Extract the [x, y] coordinate from the center of the cell holding the provided text.  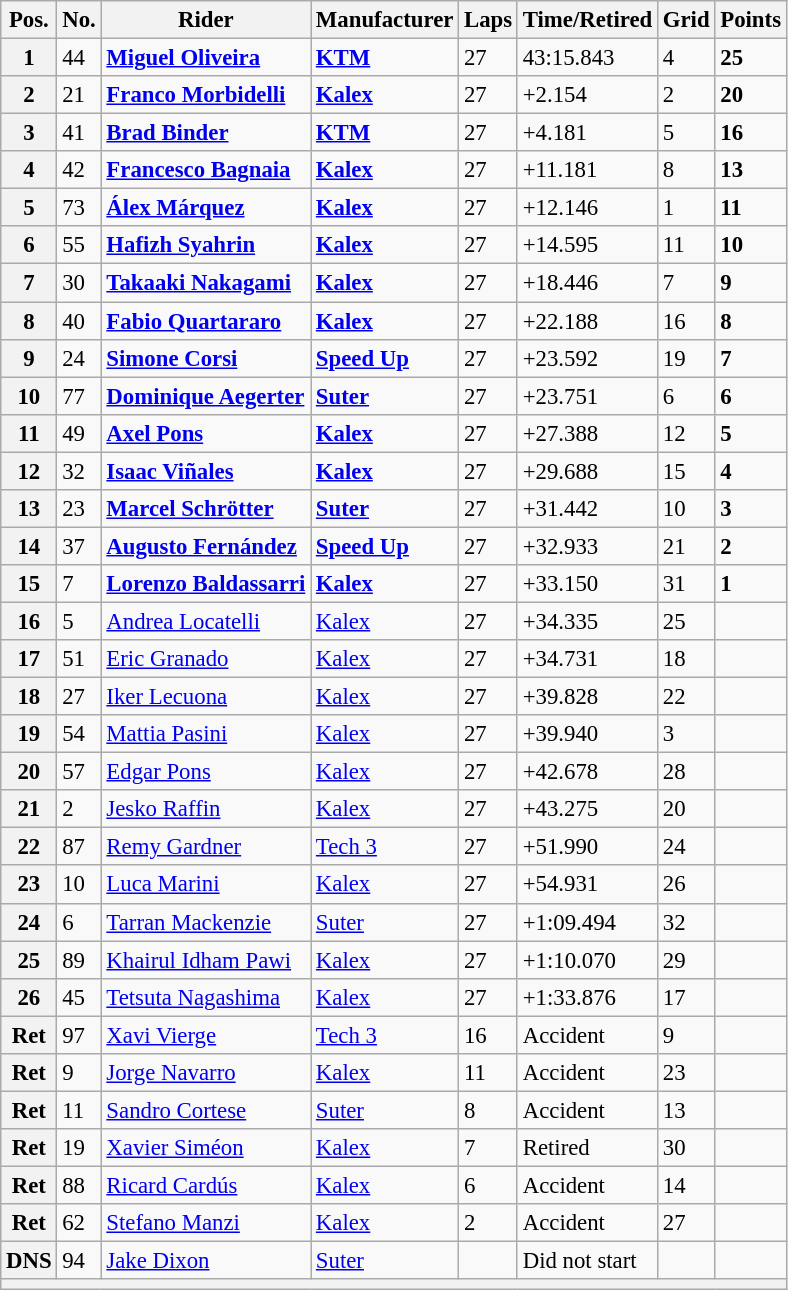
49 [79, 433]
+39.828 [587, 697]
28 [686, 772]
Iker Lecuona [206, 697]
41 [79, 133]
Retired [587, 1148]
+29.688 [587, 471]
73 [79, 208]
97 [79, 1035]
Ricard Cardús [206, 1185]
Edgar Pons [206, 772]
Andrea Locatelli [206, 621]
Khairul Idham Pawi [206, 960]
+23.751 [587, 396]
43:15.843 [587, 58]
31 [686, 584]
89 [79, 960]
Xavi Vierge [206, 1035]
Jesko Raffin [206, 809]
+42.678 [587, 772]
88 [79, 1185]
+54.931 [587, 885]
Tarran Mackenzie [206, 922]
Brad Binder [206, 133]
Xavier Siméon [206, 1148]
+23.592 [587, 358]
Jorge Navarro [206, 1073]
+2.154 [587, 95]
Pos. [29, 20]
Sandro Cortese [206, 1110]
Jake Dixon [206, 1261]
Simone Corsi [206, 358]
+11.181 [587, 170]
42 [79, 170]
Lorenzo Baldassarri [206, 584]
Axel Pons [206, 433]
62 [79, 1223]
Time/Retired [587, 20]
+1:10.070 [587, 960]
Dominique Aegerter [206, 396]
Eric Granado [206, 659]
+33.150 [587, 584]
+34.335 [587, 621]
Álex Márquez [206, 208]
Laps [488, 20]
Luca Marini [206, 885]
+1:09.494 [587, 922]
+22.188 [587, 321]
51 [79, 659]
44 [79, 58]
37 [79, 546]
45 [79, 997]
Francesco Bagnaia [206, 170]
+18.446 [587, 283]
+31.442 [587, 509]
Rider [206, 20]
Franco Morbidelli [206, 95]
Marcel Schrötter [206, 509]
77 [79, 396]
+4.181 [587, 133]
Grid [686, 20]
Remy Gardner [206, 847]
Mattia Pasini [206, 734]
+14.595 [587, 245]
No. [79, 20]
+51.990 [587, 847]
+27.388 [587, 433]
29 [686, 960]
Tetsuta Nagashima [206, 997]
+1:33.876 [587, 997]
Takaaki Nakagami [206, 283]
Hafizh Syahrin [206, 245]
Isaac Viñales [206, 471]
Did not start [587, 1261]
94 [79, 1261]
57 [79, 772]
Miguel Oliveira [206, 58]
+39.940 [587, 734]
87 [79, 847]
Fabio Quartararo [206, 321]
DNS [29, 1261]
+32.933 [587, 546]
+34.731 [587, 659]
40 [79, 321]
Manufacturer [385, 20]
+12.146 [587, 208]
+43.275 [587, 809]
55 [79, 245]
Points [750, 20]
54 [79, 734]
Augusto Fernández [206, 546]
Stefano Manzi [206, 1223]
